Return [X, Y] of the center of cell containing provided text 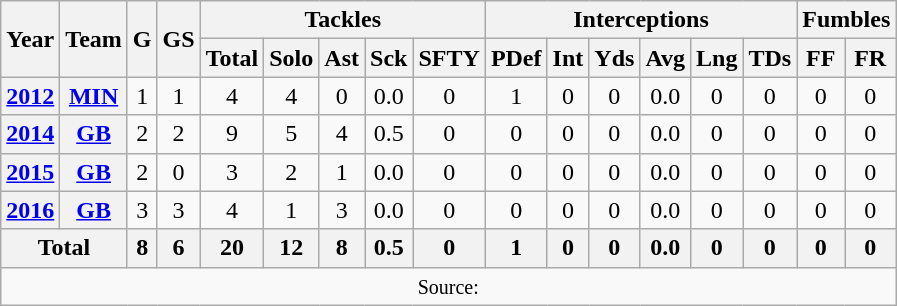
MIN [94, 96]
SFTY [449, 58]
G [142, 39]
6 [178, 248]
Int [568, 58]
Interceptions [640, 20]
12 [292, 248]
TDs [770, 58]
2012 [30, 96]
Solo [292, 58]
Team [94, 39]
5 [292, 134]
Sck [388, 58]
2016 [30, 210]
Ast [342, 58]
GS [178, 39]
Tackles [342, 20]
PDef [516, 58]
2014 [30, 134]
FF [821, 58]
Fumbles [846, 20]
Avg [666, 58]
FR [870, 58]
Lng [717, 58]
Year [30, 39]
Yds [614, 58]
9 [232, 134]
Source: [448, 286]
2015 [30, 172]
20 [232, 248]
